Return the (X, Y) coordinate for the center point of the cell that contains the specified text.  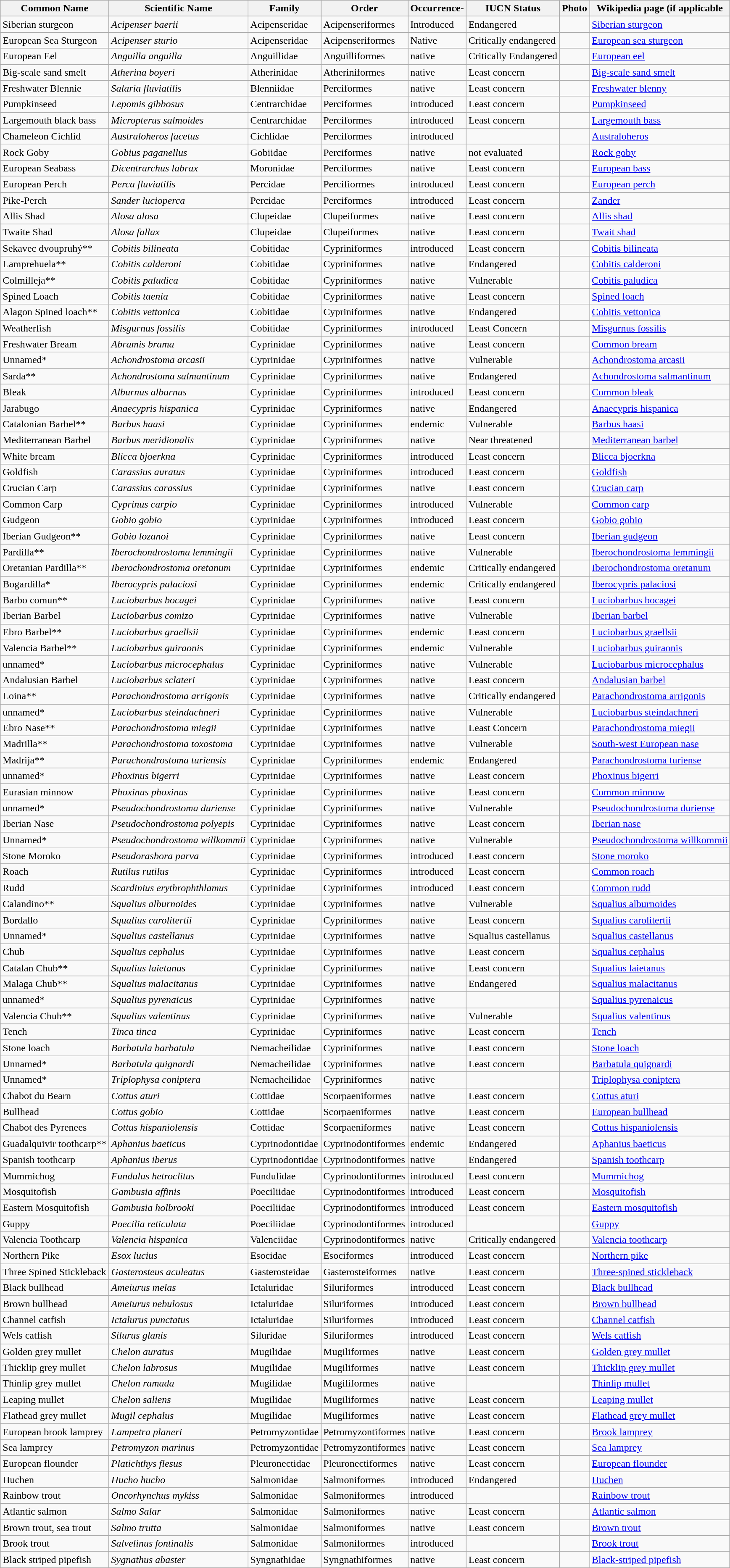
Brown trout (660, 1528)
Salmo Salar (178, 1512)
Roach (55, 872)
Common minnow (660, 792)
Gasterosteidae (285, 1272)
Anguilliformes (365, 56)
Lamprehuela** (55, 264)
Petromyzon marinus (178, 1447)
Fundulus hetroclitus (178, 1176)
Northern pike (660, 1256)
Sarda** (55, 376)
Esox lucius (178, 1256)
Cobitis taenia (178, 296)
Cottus gobio (178, 1112)
European eel (660, 56)
Catalan Chub** (55, 968)
Parachondrostoma toxostoma (178, 744)
Largemouth bass (660, 120)
Barbus meridionalis (178, 440)
Malaga Chub** (55, 984)
Common bleak (660, 392)
Tinca tinca (178, 1032)
Freshwater Blennie (55, 88)
Phoxinus phoxinus (178, 792)
European Perch (55, 184)
Chub (55, 952)
Mugil cephalus (178, 1415)
Chelon ramada (178, 1384)
Chelon labrosus (178, 1368)
Atherina boyeri (178, 72)
Carassius auratus (178, 472)
European brook lamprey (55, 1431)
Carassius carassius (178, 488)
Spined Loach (55, 296)
Platichthys flesus (178, 1463)
Australoheros (660, 136)
Native (437, 40)
Valencia Barbel** (55, 648)
Crucian Carp (55, 488)
Black striped pipefish (55, 1560)
Cyprinus carpio (178, 504)
Gobiidae (285, 152)
Sekavec dvoupruhý** (55, 248)
Barbo comun** (55, 600)
Bleak (55, 392)
European Seabass (55, 168)
Weatherfish (55, 328)
IUCN Status (513, 8)
Brown trout, sea trout (55, 1528)
Twait shad (660, 232)
Pike-Perch (55, 200)
Gambusia holbrooki (178, 1208)
Anguillidae (285, 56)
Hucho hucho (178, 1479)
Alosa fallax (178, 232)
Thinlip grey mullet (55, 1384)
Madrija** (55, 760)
Poecilia reticulata (178, 1224)
Spined loach (660, 296)
Gasterosteus aculeatus (178, 1272)
Lepomis gibbosus (178, 104)
Atheriniformes (365, 72)
Madrilla** (55, 744)
Percifiormes (365, 184)
Largemouth black bass (55, 120)
Luciobarbus sclateri (178, 680)
Iberian Nase (55, 824)
Iberian gudgeon (660, 536)
Common rudd (660, 888)
Australoheros facetus (178, 136)
Valencia Chub** (55, 1016)
Chelon saliens (178, 1400)
Blenniidae (285, 88)
Lampetra planeri (178, 1431)
Abramis brama (178, 344)
Parachondrostoma turiensis (178, 760)
European perch (660, 184)
Gobius paganellus (178, 152)
Catalonian Barbel** (55, 424)
Gambusia affinis (178, 1192)
Eurasian minnow (55, 792)
Chelon auratus (178, 1352)
Ebro Barbel** (55, 632)
Cichlidae (285, 136)
Oretanian Pardilla** (55, 568)
Scientific Name (178, 8)
Calandino** (55, 904)
Oncorhynchus mykiss (178, 1496)
Common bream (660, 344)
Iberian Gudgeon** (55, 536)
Sygnathus abaster (178, 1560)
Esocidae (285, 1256)
Eastern mosquitofish (660, 1208)
White bream (55, 456)
Rock Goby (55, 152)
Bogardilla* (55, 584)
European bass (660, 168)
European sea sturgeon (660, 40)
Perca fluviatilis (178, 184)
Chabot du Bearn (55, 1096)
Common Carp (55, 504)
European Eel (55, 56)
Thinlip mullet (660, 1384)
Freshwater Bream (55, 344)
Pleuronectidae (285, 1463)
Freshwater blenny (660, 88)
Acipenser sturio (178, 40)
Alburnus alburnus (178, 392)
Rutilus rutilus (178, 872)
Ameiurus melas (178, 1288)
Sander lucioperca (178, 200)
Valencia Toothcarp (55, 1240)
Acipenser baerii (178, 24)
Three Spined Stickleback (55, 1272)
Crucian carp (660, 488)
Black-striped pipefish (660, 1560)
Parachondrostoma turiense (660, 760)
Family (285, 8)
South-west European nase (660, 744)
European bullhead (660, 1112)
Eastern Mosquitofish (55, 1208)
Photo (575, 8)
Stone Moroko (55, 856)
Ebro Nase** (55, 728)
Critically Endangered (513, 56)
Iberian nase (660, 824)
Stone moroko (660, 856)
Syngnathiformes (365, 1560)
European Sea Sturgeon (55, 40)
Bullhead (55, 1112)
Scardinius erythrophthlamus (178, 888)
Luciobarbus comizo (178, 616)
Valencia hispanica (178, 1240)
Near threatened (513, 440)
Ameiurus nebulosus (178, 1304)
Jarabugo (55, 408)
Pseudochondrostoma polyepis (178, 824)
Silurus glanis (178, 1336)
Salvelinus fontinalis (178, 1544)
Valenciidae (285, 1240)
Allis shad (660, 216)
Pleuronectiformes (365, 1463)
Atherinidae (285, 72)
Colmilleja** (55, 280)
Andalusian Barbel (55, 680)
Order (365, 8)
Allis Shad (55, 216)
Occurrence- (437, 8)
Syngnathidae (285, 1560)
Guadalquivir toothcarp** (55, 1144)
Esociformes (365, 1256)
Gasterosteiformes (365, 1272)
Pardilla** (55, 552)
Moronidae (285, 168)
Barbatula barbatula (178, 1048)
Rudd (55, 888)
not evaluated (513, 152)
Fundulidae (285, 1176)
Common Name (55, 8)
Valencia toothcarp (660, 1240)
Chameleon Cichlid (55, 136)
Mediterranean barbel (660, 440)
Aphanius iberus (178, 1160)
Salaria fluviatilis (178, 88)
Iberian Barbel (55, 616)
Micropterus salmoides (178, 120)
Introduced (437, 24)
Gobio lozanoi (178, 536)
Common roach (660, 872)
Dicentrarchus labrax (178, 168)
Common carp (660, 504)
Twaite Shad (55, 232)
Andalusian barbel (660, 680)
Northern Pike (55, 1256)
Chabot des Pyrenees (55, 1128)
Loina** (55, 696)
Bordallo (55, 920)
Zander (660, 200)
Rock goby (660, 152)
Ictalurus punctatus (178, 1320)
Mediterranean Barbel (55, 440)
Brook lamprey (660, 1431)
Iberian barbel (660, 616)
Anguilla anguilla (178, 56)
Three-spined stickleback (660, 1272)
Pseudorasbora parva (178, 856)
Wikipedia page (if applicable (660, 8)
Gudgeon (55, 520)
Siluridae (285, 1336)
Alagon Spined loach** (55, 312)
Salmo trutta (178, 1528)
Alosa alosa (178, 216)
